Pinpoint the cell where the given text exists, returning its [x, y] midpoint coordinate. 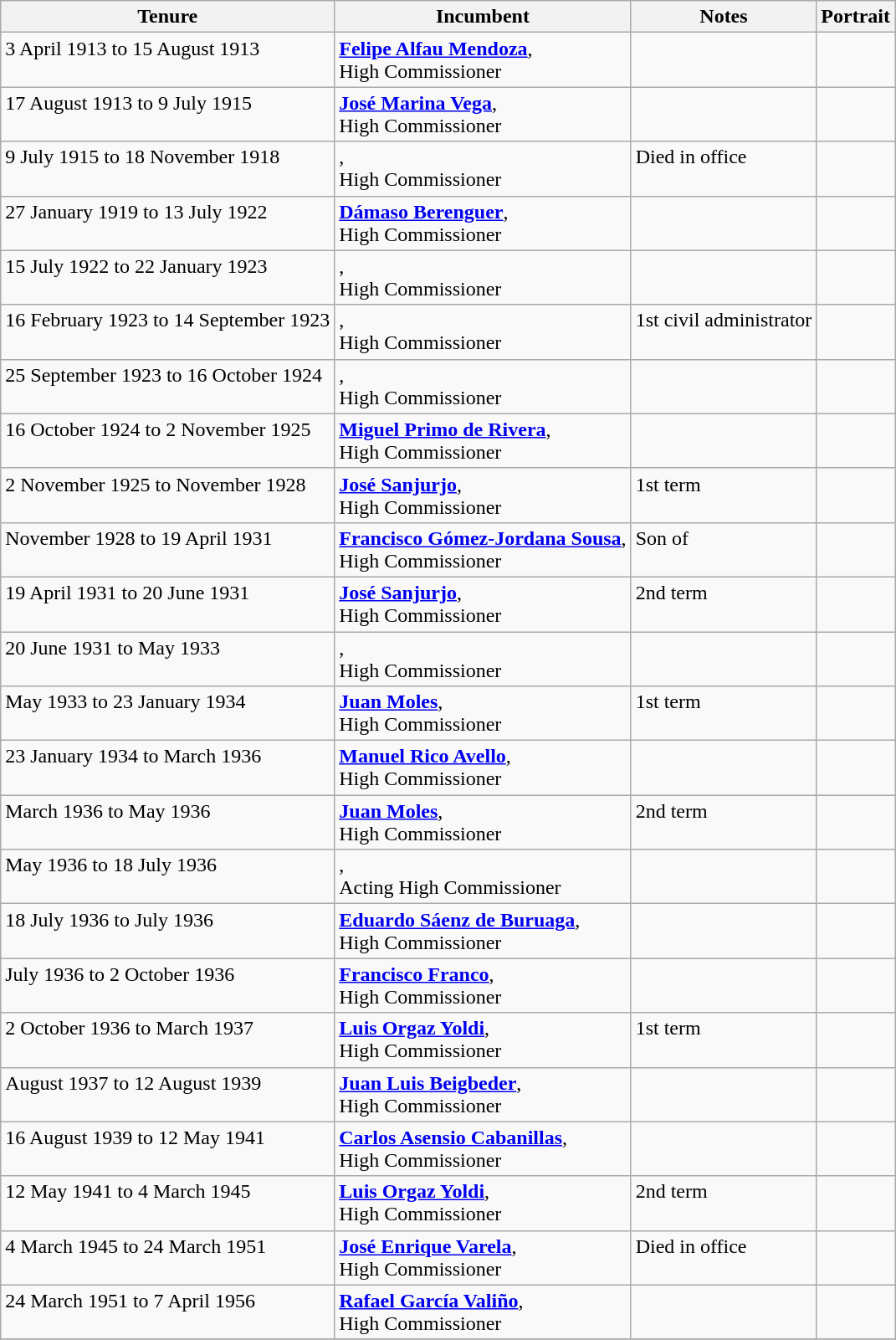
20 June 1931 to May 1933 [167, 658]
José Marina Vega, High Commissioner [483, 114]
Incumbent [483, 17]
3 April 1913 to 15 August 1913 [167, 60]
March 1936 to May 1936 [167, 822]
Portrait [856, 17]
Rafael García Valiño, High Commissioner [483, 1312]
27 January 1919 to 13 July 1922 [167, 223]
4 March 1945 to 24 March 1951 [167, 1257]
Dámaso Berenguer, High Commissioner [483, 223]
July 1936 to 2 October 1936 [167, 986]
Tenure [167, 17]
23 January 1934 to March 1936 [167, 768]
1st civil administrator [724, 331]
18 July 1936 to July 1936 [167, 931]
José Enrique Varela, High Commissioner [483, 1257]
Francisco Franco, High Commissioner [483, 986]
Manuel Rico Avello, High Commissioner [483, 768]
May 1933 to 23 January 1934 [167, 713]
24 March 1951 to 7 April 1956 [167, 1312]
August 1937 to 12 August 1939 [167, 1095]
May 1936 to 18 July 1936 [167, 877]
16 February 1923 to 14 September 1923 [167, 331]
25 September 1923 to 16 October 1924 [167, 387]
9 July 1915 to 18 November 1918 [167, 169]
15 July 1922 to 22 January 1923 [167, 278]
12 May 1941 to 4 March 1945 [167, 1204]
Juan Luis Beigbeder, High Commissioner [483, 1095]
16 August 1939 to 12 May 1941 [167, 1148]
19 April 1931 to 20 June 1931 [167, 604]
Miguel Primo de Rivera, High Commissioner [483, 440]
Eduardo Sáenz de Buruaga, High Commissioner [483, 931]
2 November 1925 to November 1928 [167, 495]
Son of [724, 549]
16 October 1924 to 2 November 1925 [167, 440]
Francisco Gómez-Jordana Sousa, High Commissioner [483, 549]
2 October 1936 to March 1937 [167, 1040]
Notes [724, 17]
Felipe Alfau Mendoza, High Commissioner [483, 60]
November 1928 to 19 April 1931 [167, 549]
, Acting High Commissioner [483, 877]
17 August 1913 to 9 July 1915 [167, 114]
Carlos Asensio Cabanillas, High Commissioner [483, 1148]
